Detect which cell encompasses the target text, then output its [X, Y] center coordinate. 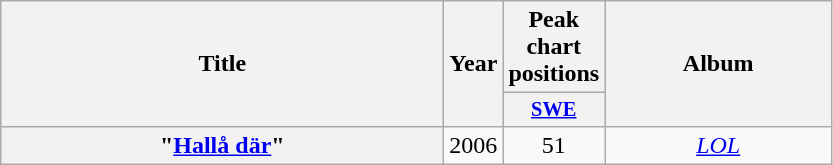
51 [554, 145]
LOL [718, 145]
"Hallå där" [222, 145]
Peak chart positions [554, 47]
SWE [554, 110]
Title [222, 64]
Album [718, 64]
Year [474, 64]
2006 [474, 145]
